Locate the cell with the specified text and output its (X, Y) center coordinate. 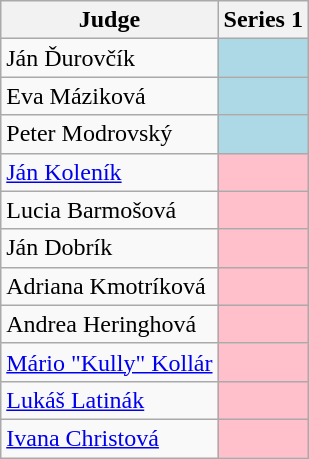
Eva Máziková (110, 96)
Series 1 (263, 20)
Mário "Kully" Kollár (110, 362)
Ivana Christová (110, 438)
Ján Ďurovčík (110, 58)
Adriana Kmotríková (110, 286)
Lucia Barmošová (110, 210)
Judge (110, 20)
Peter Modrovský (110, 134)
Ján Dobrík (110, 248)
Lukáš Latinák (110, 400)
Ján Koleník (110, 172)
Andrea Heringhová (110, 324)
